Identify which cell holds the provided text, then report its (X, Y) central coordinate. 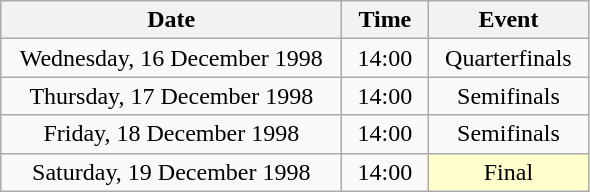
Time (385, 20)
Event (508, 20)
Wednesday, 16 December 1998 (172, 58)
Final (508, 172)
Friday, 18 December 1998 (172, 134)
Quarterfinals (508, 58)
Saturday, 19 December 1998 (172, 172)
Thursday, 17 December 1998 (172, 96)
Date (172, 20)
